Return the [x, y] coordinate for the center point of the cell that contains the specified text.  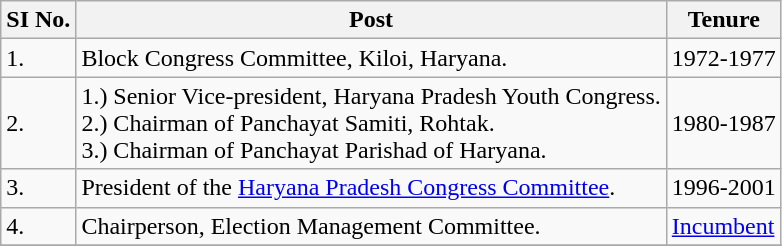
3. [38, 188]
1.) Senior Vice-president, Haryana Pradesh Youth Congress. 2.) Chairman of Panchayat Samiti, Rohtak.3.) Chairman of Panchayat Parishad of Haryana. [371, 123]
4. [38, 226]
SI No. [38, 20]
Block Congress Committee, Kiloi, Haryana. [371, 58]
Post [371, 20]
2. [38, 123]
President of the Haryana Pradesh Congress Committee. [371, 188]
1996-2001 [724, 188]
Incumbent [724, 226]
Tenure [724, 20]
1972-1977 [724, 58]
1980-1987 [724, 123]
Chairperson, Election Management Committee. [371, 226]
1. [38, 58]
